For the text-containing cell, return its midpoint in [x, y] coordinate format. 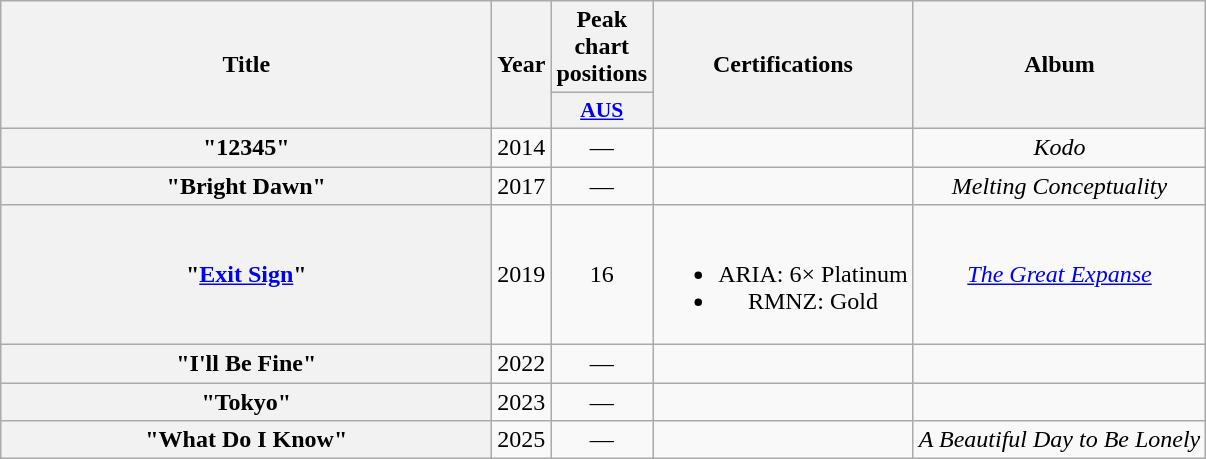
"I'll Be Fine" [246, 364]
Certifications [784, 65]
2023 [522, 402]
"Tokyo" [246, 402]
Peak chart positions [602, 47]
Title [246, 65]
The Great Expanse [1060, 275]
AUS [602, 111]
2025 [522, 440]
Melting Conceptuality [1060, 185]
Kodo [1060, 147]
2019 [522, 275]
"Exit Sign" [246, 275]
2022 [522, 364]
ARIA: 6× PlatinumRMNZ: Gold [784, 275]
Year [522, 65]
2014 [522, 147]
"12345" [246, 147]
A Beautiful Day to Be Lonely [1060, 440]
16 [602, 275]
2017 [522, 185]
"Bright Dawn" [246, 185]
"What Do I Know" [246, 440]
Album [1060, 65]
